Provide the (x, y) coordinate of the cell's center where the given text is located.  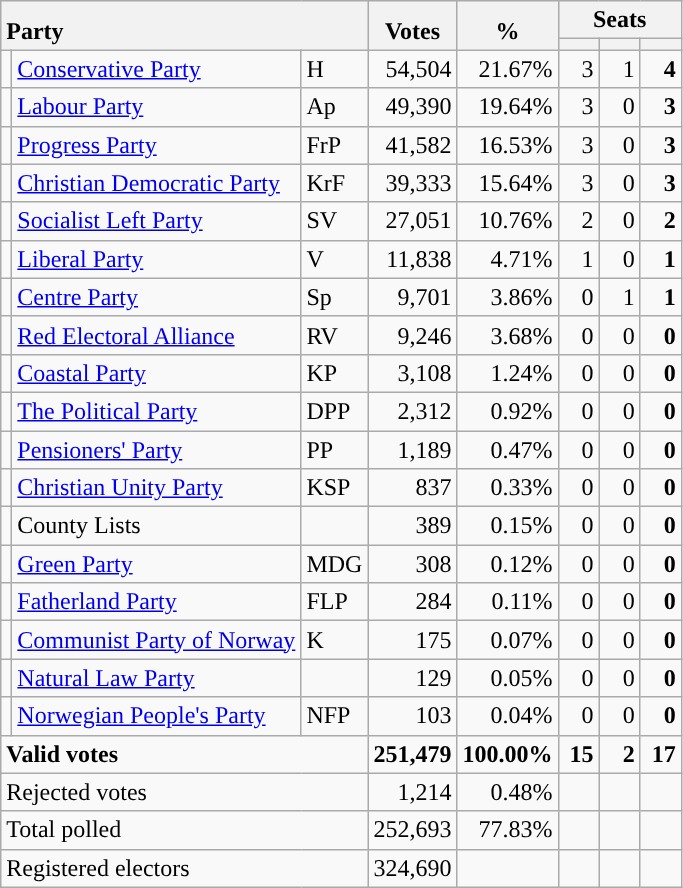
837 (412, 488)
251,479 (412, 754)
NFP (334, 716)
KrF (334, 183)
County Lists (156, 526)
Pensioners' Party (156, 449)
0.48% (508, 792)
100.00% (508, 754)
Fatherland Party (156, 602)
0.92% (508, 411)
324,690 (412, 868)
2,312 (412, 411)
Registered electors (184, 868)
4.71% (508, 259)
Party (184, 26)
MDG (334, 564)
284 (412, 602)
FLP (334, 602)
Coastal Party (156, 373)
27,051 (412, 221)
175 (412, 640)
17 (660, 754)
49,390 (412, 107)
The Political Party (156, 411)
16.53% (508, 145)
1.24% (508, 373)
19.64% (508, 107)
9,701 (412, 297)
Total polled (184, 830)
RV (334, 335)
0.04% (508, 716)
Communist Party of Norway (156, 640)
103 (412, 716)
Christian Democratic Party (156, 183)
Green Party (156, 564)
K (334, 640)
1,214 (412, 792)
Votes (412, 26)
41,582 (412, 145)
0.15% (508, 526)
KP (334, 373)
3.86% (508, 297)
PP (334, 449)
Norwegian People's Party (156, 716)
Natural Law Party (156, 678)
% (508, 26)
DPP (334, 411)
11,838 (412, 259)
SV (334, 221)
Rejected votes (184, 792)
9,246 (412, 335)
21.67% (508, 69)
77.83% (508, 830)
KSP (334, 488)
129 (412, 678)
1,189 (412, 449)
Liberal Party (156, 259)
0.11% (508, 602)
Red Electoral Alliance (156, 335)
0.33% (508, 488)
0.07% (508, 640)
Valid votes (184, 754)
Labour Party (156, 107)
3.68% (508, 335)
Seats (620, 20)
10.76% (508, 221)
308 (412, 564)
Socialist Left Party (156, 221)
15.64% (508, 183)
Christian Unity Party (156, 488)
4 (660, 69)
39,333 (412, 183)
Conservative Party (156, 69)
54,504 (412, 69)
252,693 (412, 830)
3,108 (412, 373)
Progress Party (156, 145)
15 (578, 754)
0.05% (508, 678)
Ap (334, 107)
FrP (334, 145)
0.47% (508, 449)
389 (412, 526)
V (334, 259)
H (334, 69)
0.12% (508, 564)
Sp (334, 297)
Centre Party (156, 297)
